Find where the given text appears and provide that cell's center as (x, y) coordinate. 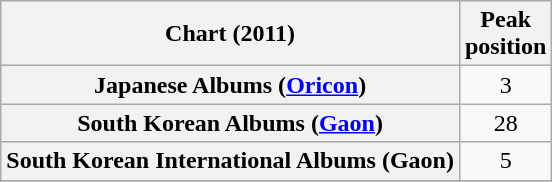
5 (505, 161)
28 (505, 123)
Peakposition (505, 34)
Japanese Albums (Oricon) (230, 85)
3 (505, 85)
South Korean Albums (Gaon) (230, 123)
Chart (2011) (230, 34)
South Korean International Albums (Gaon) (230, 161)
